Search for the cell housing the specified text and yield its [X, Y] center coordinate. 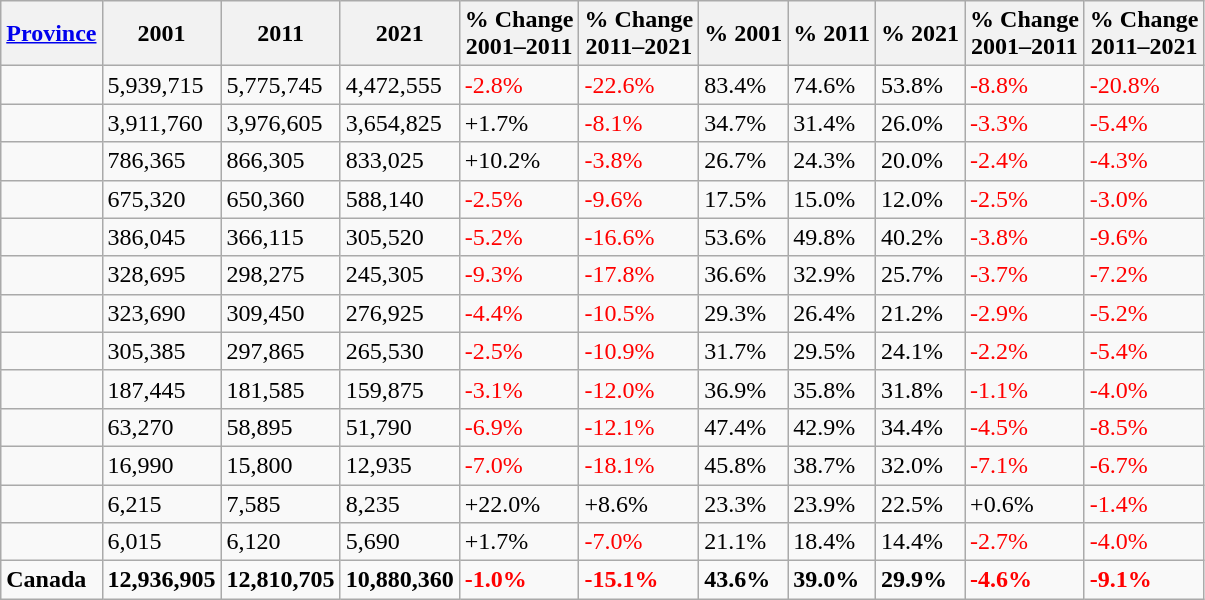
49.8% [832, 237]
31.4% [832, 123]
3,654,825 [400, 123]
+10.2% [519, 161]
-12.1% [639, 427]
24.3% [832, 161]
-9.1% [1144, 580]
10,880,360 [400, 580]
-3.3% [1025, 123]
-17.8% [639, 275]
45.8% [744, 465]
29.3% [744, 313]
39.0% [832, 580]
-4.4% [519, 313]
53.8% [920, 85]
588,140 [400, 199]
+8.6% [639, 503]
323,690 [162, 313]
245,305 [400, 275]
-12.0% [639, 389]
14.4% [920, 542]
42.9% [832, 427]
26.7% [744, 161]
-4.3% [1144, 161]
386,045 [162, 237]
5,690 [400, 542]
36.9% [744, 389]
-6.9% [519, 427]
24.1% [920, 351]
265,530 [400, 351]
181,585 [280, 389]
297,865 [280, 351]
-1.1% [1025, 389]
833,025 [400, 161]
36.6% [744, 275]
6,215 [162, 503]
20.0% [920, 161]
-2.8% [519, 85]
12,936,905 [162, 580]
Province [52, 34]
-10.9% [639, 351]
187,445 [162, 389]
8,235 [400, 503]
63,270 [162, 427]
18.4% [832, 542]
53.6% [744, 237]
29.9% [920, 580]
3,911,760 [162, 123]
34.7% [744, 123]
6,015 [162, 542]
47.4% [744, 427]
2001 [162, 34]
-7.1% [1025, 465]
-2.2% [1025, 351]
866,305 [280, 161]
-10.5% [639, 313]
12,810,705 [280, 580]
29.5% [832, 351]
15.0% [832, 199]
-2.4% [1025, 161]
-8.8% [1025, 85]
-4.6% [1025, 580]
-15.1% [639, 580]
12,935 [400, 465]
6,120 [280, 542]
-3.1% [519, 389]
+22.0% [519, 503]
-1.0% [519, 580]
35.8% [832, 389]
5,775,745 [280, 85]
16,990 [162, 465]
31.8% [920, 389]
2011 [280, 34]
23.9% [832, 503]
-1.4% [1144, 503]
-3.0% [1144, 199]
43.6% [744, 580]
Canada [52, 580]
-8.5% [1144, 427]
32.0% [920, 465]
17.5% [744, 199]
26.0% [920, 123]
83.4% [744, 85]
159,875 [400, 389]
-2.7% [1025, 542]
% 2021 [920, 34]
21.2% [920, 313]
305,520 [400, 237]
276,925 [400, 313]
-18.1% [639, 465]
2021 [400, 34]
-8.1% [639, 123]
21.1% [744, 542]
3,976,605 [280, 123]
-22.6% [639, 85]
12.0% [920, 199]
328,695 [162, 275]
650,360 [280, 199]
7,585 [280, 503]
-4.5% [1025, 427]
32.9% [832, 275]
-3.7% [1025, 275]
51,790 [400, 427]
305,385 [162, 351]
38.7% [832, 465]
298,275 [280, 275]
-6.7% [1144, 465]
309,450 [280, 313]
22.5% [920, 503]
15,800 [280, 465]
31.7% [744, 351]
-20.8% [1144, 85]
366,115 [280, 237]
-2.9% [1025, 313]
-7.2% [1144, 275]
4,472,555 [400, 85]
% 2001 [744, 34]
23.3% [744, 503]
-9.3% [519, 275]
+0.6% [1025, 503]
786,365 [162, 161]
25.7% [920, 275]
34.4% [920, 427]
40.2% [920, 237]
% 2011 [832, 34]
5,939,715 [162, 85]
58,895 [280, 427]
675,320 [162, 199]
26.4% [832, 313]
74.6% [832, 85]
-16.6% [639, 237]
